Pinpoint the cell where the given text exists, returning its (X, Y) midpoint coordinate. 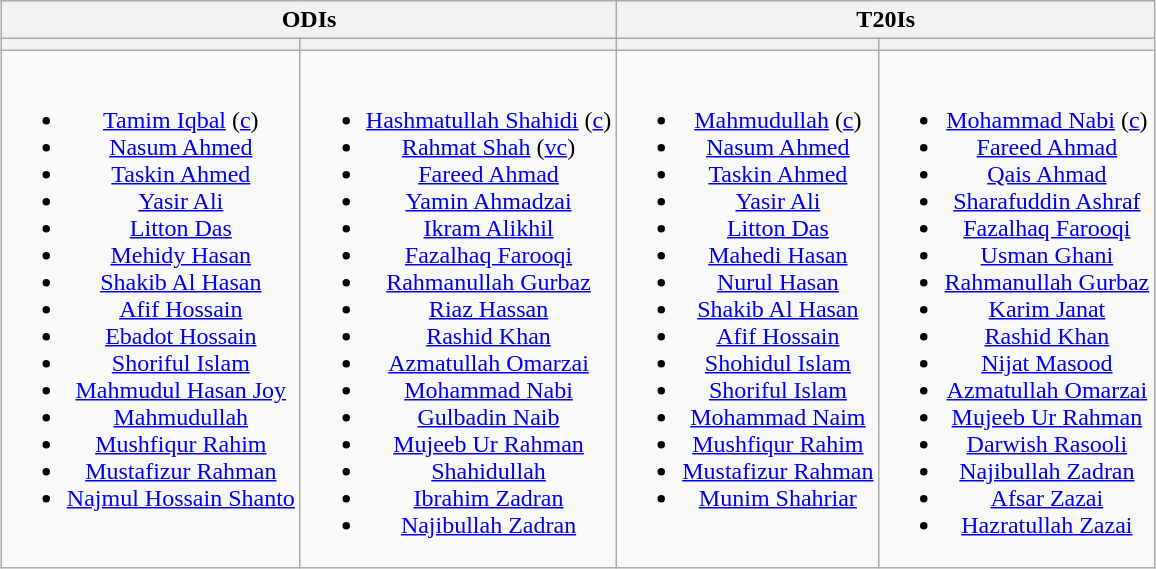
ODIs (308, 20)
T20Is (886, 20)
